Detect which cell encompasses the target text, then output its [X, Y] center coordinate. 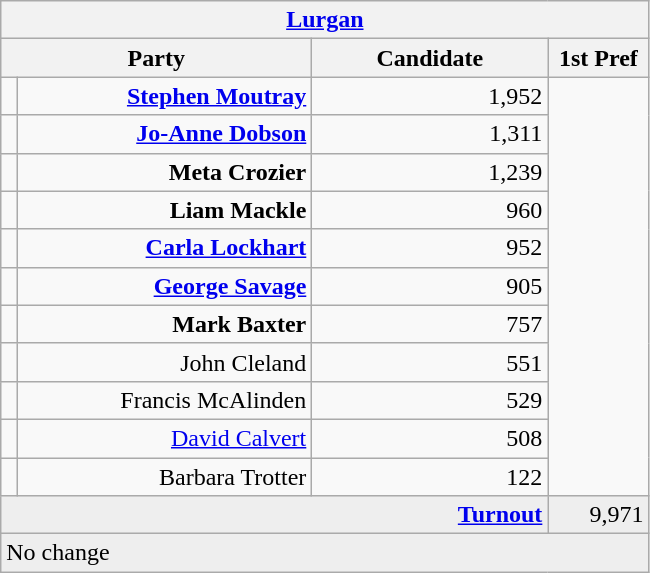
1,311 [430, 134]
Turnout [274, 515]
757 [430, 324]
Carla Lockhart [164, 248]
9,971 [598, 515]
952 [430, 248]
Candidate [430, 58]
Mark Baxter [164, 324]
John Cleland [164, 362]
122 [430, 477]
1st Pref [598, 58]
508 [430, 438]
960 [430, 210]
905 [430, 286]
Barbara Trotter [164, 477]
No change [325, 553]
551 [430, 362]
Party [156, 58]
529 [430, 400]
Meta Crozier [164, 172]
George Savage [164, 286]
David Calvert [164, 438]
1,239 [430, 172]
Lurgan [325, 20]
Stephen Moutray [164, 96]
Liam Mackle [164, 210]
1,952 [430, 96]
Jo-Anne Dobson [164, 134]
Francis McAlinden [164, 400]
